Search for the cell housing the specified text and yield its [X, Y] center coordinate. 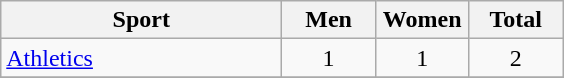
Athletics [142, 58]
Women [422, 20]
Men [329, 20]
Total [516, 20]
2 [516, 58]
Sport [142, 20]
